Determine the [x, y] coordinate at the center of the cell enclosing the given text.  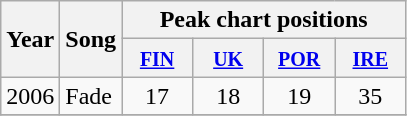
19 [300, 96]
Fade [91, 96]
18 [228, 96]
17 [158, 96]
IRE [370, 58]
Song [91, 39]
Peak chart positions [264, 20]
POR [300, 58]
Year [30, 39]
35 [370, 96]
2006 [30, 96]
UK [228, 58]
FIN [158, 58]
